Capture the cell that displays the provided text and extract its (x, y) central coordinate. 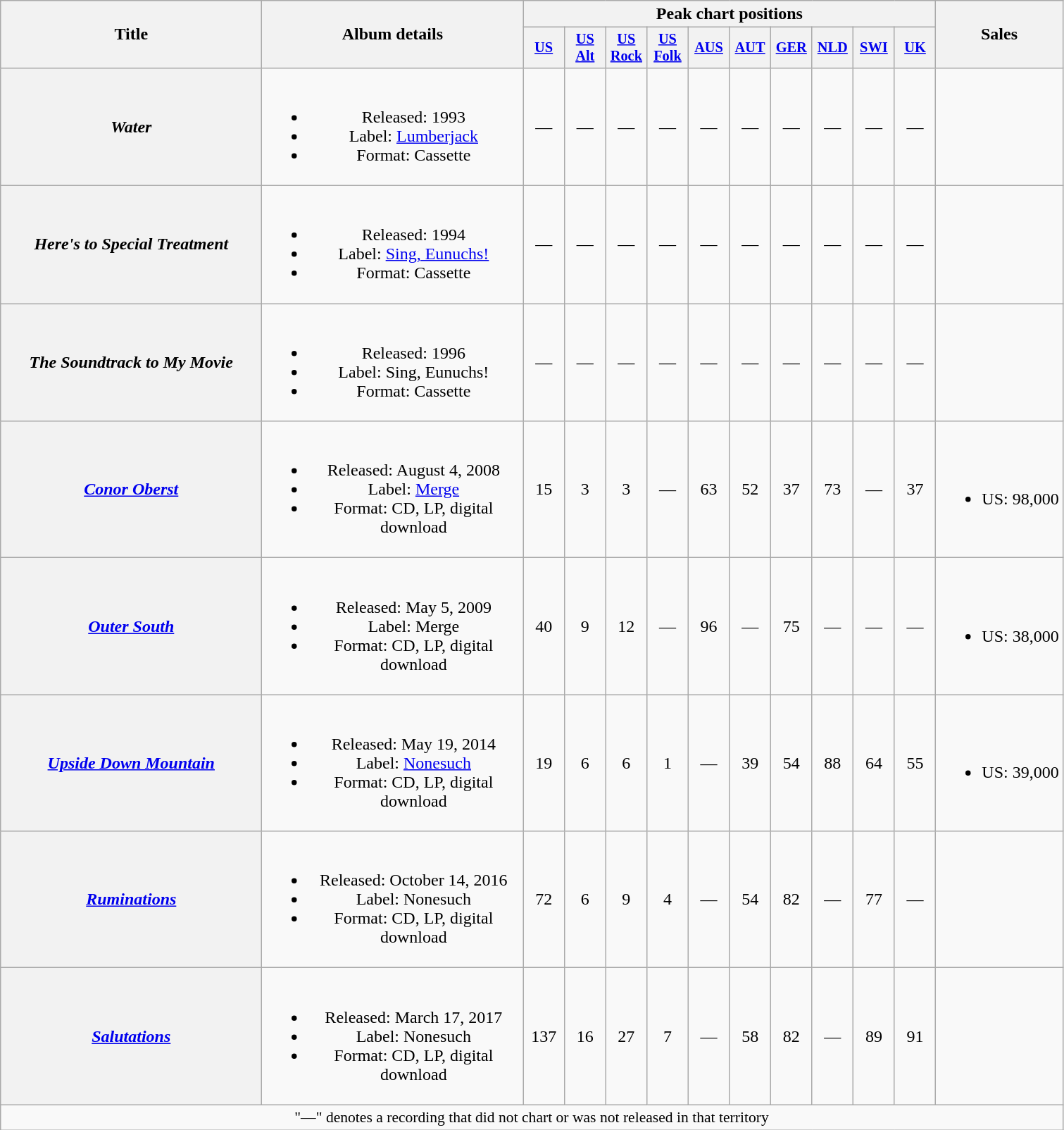
SWI (875, 48)
AUT (751, 48)
96 (708, 626)
73 (832, 490)
Title (131, 35)
52 (751, 490)
US: 38,000 (999, 626)
The Soundtrack to My Movie (131, 362)
27 (627, 1036)
63 (708, 490)
15 (544, 490)
"—" denotes a recording that did not chart or was not released in that territory (532, 1117)
Conor Oberst (131, 490)
Ruminations (131, 900)
USRock (627, 48)
GER (791, 48)
USFolk (668, 48)
Salutations (131, 1036)
77 (875, 900)
40 (544, 626)
39 (751, 763)
Water (131, 127)
US (544, 48)
7 (668, 1036)
75 (791, 626)
137 (544, 1036)
Released: May 5, 2009Label: MergeFormat: CD, LP, digital download (393, 626)
91 (915, 1036)
64 (875, 763)
Upside Down Mountain (131, 763)
4 (668, 900)
Peak chart positions (730, 14)
Album details (393, 35)
55 (915, 763)
89 (875, 1036)
Released: May 19, 2014Label: NonesuchFormat: CD, LP, digital download (393, 763)
Sales (999, 35)
USAlt (584, 48)
58 (751, 1036)
Released: August 4, 2008Label: MergeFormat: CD, LP, digital download (393, 490)
Released: March 17, 2017Label: NonesuchFormat: CD, LP, digital download (393, 1036)
1 (668, 763)
Released: 1994Label: Sing, Eunuchs!Format: Cassette (393, 245)
Released: October 14, 2016Label: NonesuchFormat: CD, LP, digital download (393, 900)
19 (544, 763)
12 (627, 626)
Outer South (131, 626)
US: 39,000 (999, 763)
UK (915, 48)
Here's to Special Treatment (131, 245)
Released: 1996Label: Sing, Eunuchs!Format: Cassette (393, 362)
72 (544, 900)
US: 98,000 (999, 490)
AUS (708, 48)
88 (832, 763)
16 (584, 1036)
NLD (832, 48)
Released: 1993Label: LumberjackFormat: Cassette (393, 127)
